For the text-containing cell, return its midpoint in [x, y] coordinate format. 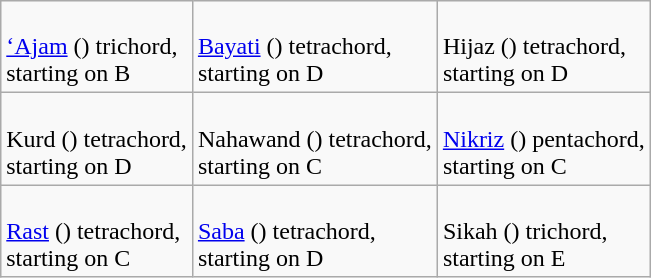
‘Ajam () trichord,starting on B [97, 47]
Nahawand () tetrachord,starting on C [314, 139]
Rast () tetrachord,starting on C [97, 231]
Bayati () tetrachord,starting on D [314, 47]
Saba () tetrachord,starting on D [314, 231]
Hijaz () tetrachord,starting on D [544, 47]
Kurd () tetrachord,starting on D [97, 139]
Sikah () trichord,starting on E [544, 231]
Nikriz () pentachord,starting on C [544, 139]
